Locate the cell with the specified text and output its [X, Y] center coordinate. 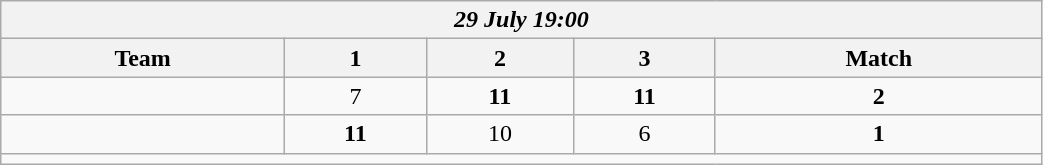
29 July 19:00 [522, 20]
6 [645, 134]
10 [500, 134]
Team [143, 58]
7 [355, 96]
Match [878, 58]
3 [645, 58]
